Pinpoint the cell where the given text exists, returning its (x, y) midpoint coordinate. 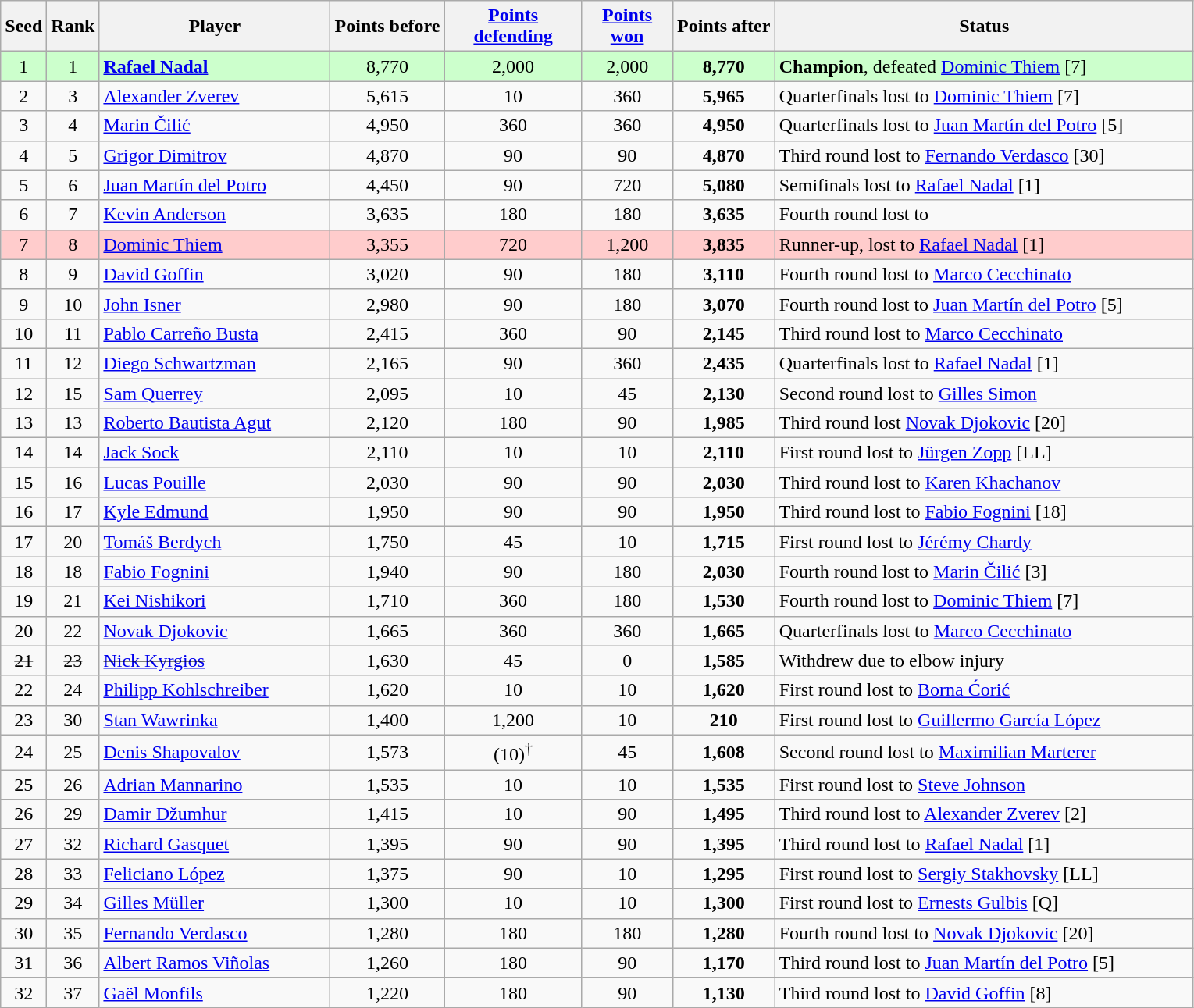
Novak Djokovic (215, 631)
Fourth round lost to Novak Djokovic [20] (984, 933)
Quarterfinals lost to Marco Cecchinato (984, 631)
3,355 (387, 244)
Champion, defeated Dominic Thiem [7] (984, 66)
Sam Querrey (215, 393)
Rank (73, 27)
Juan Martín del Potro (215, 185)
Adrian Mannarino (215, 785)
1,715 (723, 542)
Tomáš Berdych (215, 542)
Fourth round lost to Marco Cecchinato (984, 274)
First round lost to Jürgen Zopp [LL] (984, 453)
1,295 (723, 874)
1,573 (387, 753)
Seed (23, 27)
Damir Džumhur (215, 814)
Stan Wawrinka (215, 720)
Second round lost to Gilles Simon (984, 393)
David Goffin (215, 274)
Third round lost to Fabio Fognini [18] (984, 512)
(10)† (513, 753)
Fourth round lost to Dominic Thiem [7] (984, 601)
Kyle Edmund (215, 512)
John Isner (215, 304)
5,615 (387, 96)
Runner-up, lost to Rafael Nadal [1] (984, 244)
Quarterfinals lost to Rafael Nadal [1] (984, 363)
First round lost to Sergiy Stakhovsky [LL] (984, 874)
5,965 (723, 96)
Albert Ramos Viñolas (215, 963)
Fourth round lost to Marin Čilić [3] (984, 572)
Fernando Verdasco (215, 933)
Quarterfinals lost to Juan Martín del Potro [5] (984, 126)
37 (73, 992)
2,435 (723, 363)
Marin Čilić (215, 126)
34 (73, 903)
1,400 (387, 720)
33 (73, 874)
1,130 (723, 992)
Pablo Carreño Busta (215, 333)
Withdrew due to elbow injury (984, 661)
Fourth round lost to Juan Martín del Potro [5] (984, 304)
Philipp Kohlschreiber (215, 690)
Lucas Pouille (215, 483)
First round lost to Ernests Gulbis [Q] (984, 903)
Grigor Dimitrov (215, 155)
Player (215, 27)
1,170 (723, 963)
31 (23, 963)
Third round lost to Alexander Zverev [2] (984, 814)
Alexander Zverev (215, 96)
Second round lost to Maximilian Marterer (984, 753)
1,415 (387, 814)
35 (73, 933)
Third round lost to David Goffin [8] (984, 992)
Status (984, 27)
Third round lost to Marco Cecchinato (984, 333)
Points defending (513, 27)
3,110 (723, 274)
36 (73, 963)
1,220 (387, 992)
19 (23, 601)
Dominic Thiem (215, 244)
Feliciano López (215, 874)
Diego Schwartzman (215, 363)
0 (627, 661)
1,750 (387, 542)
Fourth round lost to (984, 215)
Richard Gasquet (215, 844)
Rafael Nadal (215, 66)
1,530 (723, 601)
2 (23, 96)
5,080 (723, 185)
2,145 (723, 333)
3,070 (723, 304)
2,415 (387, 333)
3,835 (723, 244)
2,165 (387, 363)
Gaël Monfils (215, 992)
1,260 (387, 963)
First round lost to Borna Ćorić (984, 690)
Kevin Anderson (215, 215)
4,450 (387, 185)
First round lost to Steve Johnson (984, 785)
First round lost to Jérémy Chardy (984, 542)
Quarterfinals lost to Dominic Thiem [7] (984, 96)
Third round lost to Karen Khachanov (984, 483)
First round lost to Guillermo García López (984, 720)
Third round lost Novak Djokovic [20] (984, 423)
Denis Shapovalov (215, 753)
Third round lost to Fernando Verdasco [30] (984, 155)
2,130 (723, 393)
1,585 (723, 661)
28 (23, 874)
2,120 (387, 423)
Semifinals lost to Rafael Nadal [1] (984, 185)
Gilles Müller (215, 903)
1,940 (387, 572)
Nick Kyrgios (215, 661)
1,985 (723, 423)
Third round lost to Rafael Nadal [1] (984, 844)
Points after (723, 27)
Points before (387, 27)
Points won (627, 27)
3,020 (387, 274)
Roberto Bautista Agut (215, 423)
Jack Sock (215, 453)
1,495 (723, 814)
1,630 (387, 661)
1,710 (387, 601)
Kei Nishikori (215, 601)
2,095 (387, 393)
1,608 (723, 753)
1,375 (387, 874)
27 (23, 844)
210 (723, 720)
Fabio Fognini (215, 572)
2,980 (387, 304)
Third round lost to Juan Martín del Potro [5] (984, 963)
